Pinpoint the cell where the given text exists, returning its [X, Y] midpoint coordinate. 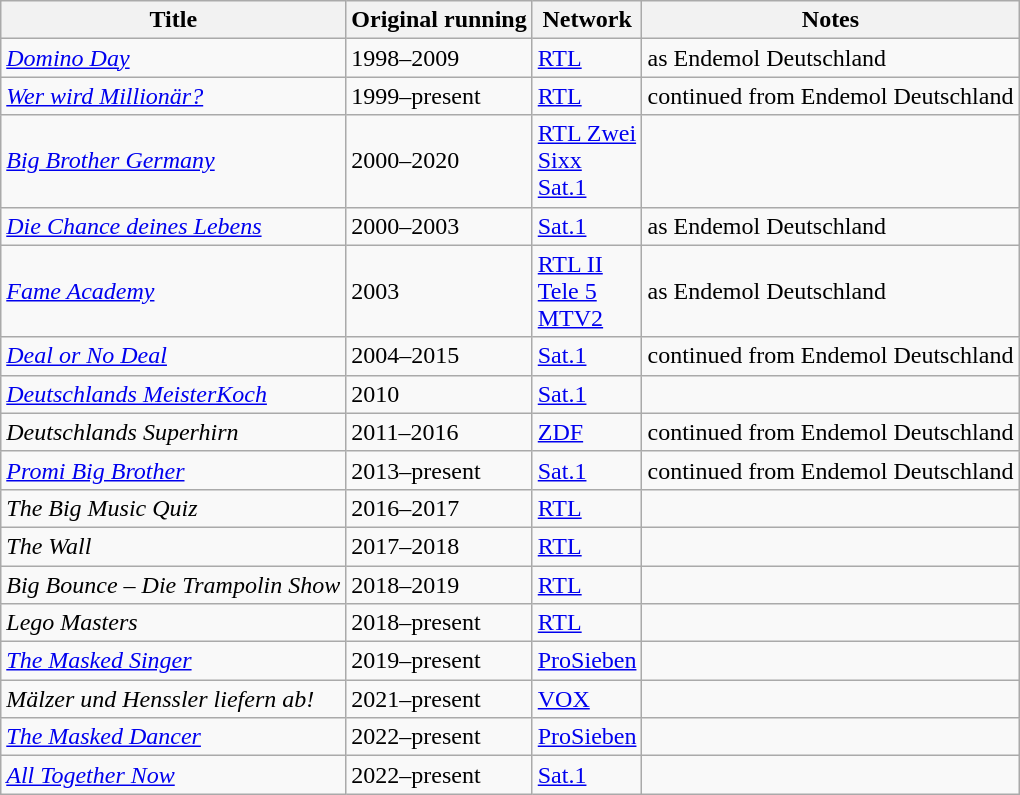
Domino Day [174, 58]
The Wall [174, 546]
The Masked Dancer [174, 737]
2010 [439, 394]
2021–present [439, 699]
Deutschlands Superhirn [174, 432]
Big Bounce – Die Trampolin Show [174, 585]
The Big Music Quiz [174, 508]
2003 [439, 291]
RTL ZweiSixxSat.1 [587, 161]
2000–2020 [439, 161]
All Together Now [174, 775]
1999–present [439, 96]
Original running [439, 20]
2013–present [439, 470]
1998–2009 [439, 58]
2011–2016 [439, 432]
2018–2019 [439, 585]
Notes [830, 20]
Wer wird Millionär? [174, 96]
RTL IITele 5MTV2 [587, 291]
Deutschlands MeisterKoch [174, 394]
2000–2003 [439, 226]
Network [587, 20]
2018–present [439, 623]
Deal or No Deal [174, 356]
2019–present [439, 661]
Mälzer und Henssler liefern ab! [174, 699]
Title [174, 20]
Fame Academy [174, 291]
VOX [587, 699]
Die Chance deines Lebens [174, 226]
2004–2015 [439, 356]
The Masked Singer [174, 661]
Lego Masters [174, 623]
Promi Big Brother [174, 470]
2017–2018 [439, 546]
ZDF [587, 432]
2016–2017 [439, 508]
Big Brother Germany [174, 161]
